Extract the (x, y) coordinate from the center of the cell holding the provided text.  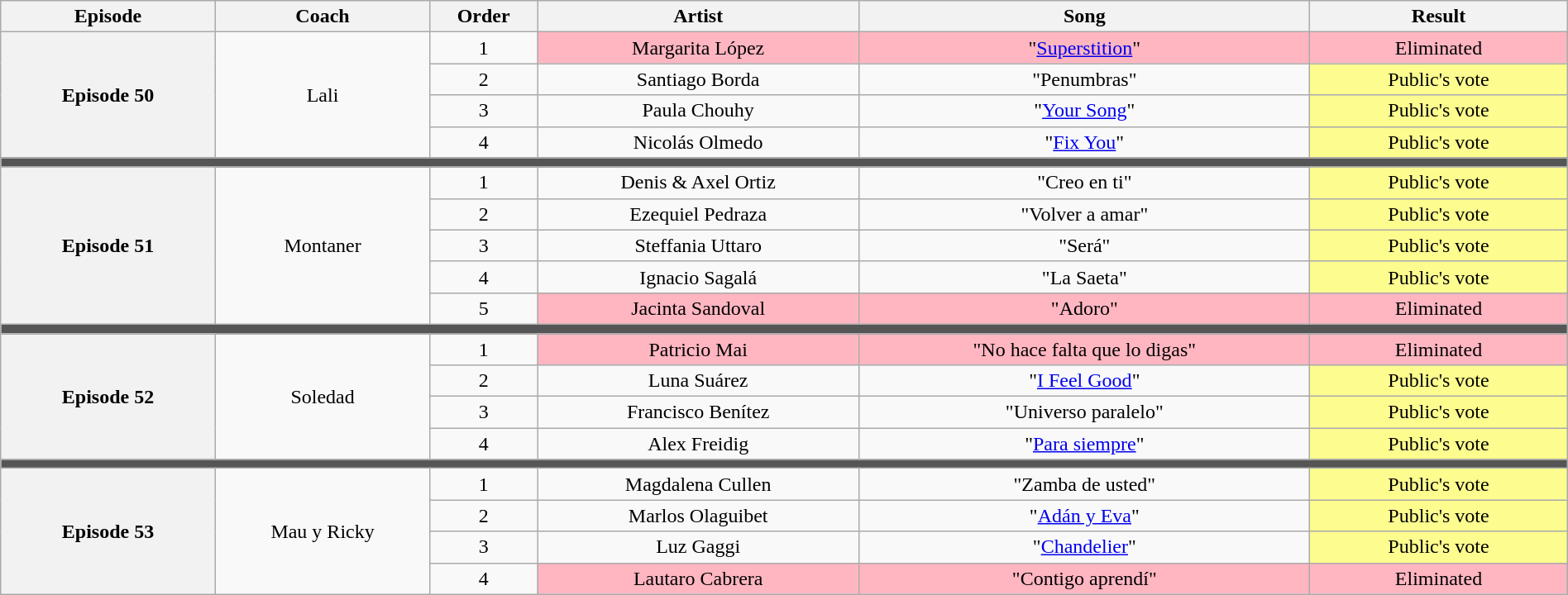
Denis & Axel Ortiz (698, 183)
Margarita López (698, 48)
Montaner (323, 245)
"Será" (1085, 245)
Francisco Benítez (698, 412)
"Universo paralelo" (1085, 412)
"Adán y Eva" (1085, 516)
"Superstition" (1085, 48)
Episode 51 (108, 245)
"Contigo aprendí" (1085, 578)
"Fix You" (1085, 142)
Coach (323, 17)
Alex Freidig (698, 444)
"La Saeta" (1085, 277)
Ezequiel Pedraza (698, 214)
Luz Gaggi (698, 547)
Jacinta Sandoval (698, 308)
Mau y Ricky (323, 531)
Episode (108, 17)
Steffania Uttaro (698, 245)
Lautaro Cabrera (698, 578)
Ignacio Sagalá (698, 277)
Santiago Borda (698, 79)
"Your Song" (1085, 111)
5 (484, 308)
Magdalena Cullen (698, 484)
"Zamba de usted" (1085, 484)
"Adoro" (1085, 308)
Episode 50 (108, 95)
Soledad (323, 397)
Song (1085, 17)
"No hace falta que lo digas" (1085, 350)
Nicolás Olmedo (698, 142)
"Creo en ti" (1085, 183)
"Para siempre" (1085, 444)
Luna Suárez (698, 381)
Marlos Olaguibet (698, 516)
Episode 52 (108, 397)
"Chandelier" (1085, 547)
Patricio Mai (698, 350)
Episode 53 (108, 531)
Paula Chouhy (698, 111)
Order (484, 17)
Result (1439, 17)
Lali (323, 95)
Artist (698, 17)
"Volver a amar" (1085, 214)
"Penumbras" (1085, 79)
"I Feel Good" (1085, 381)
